Scan for the cell matching the given text and deliver its [X, Y] coordinate at center. 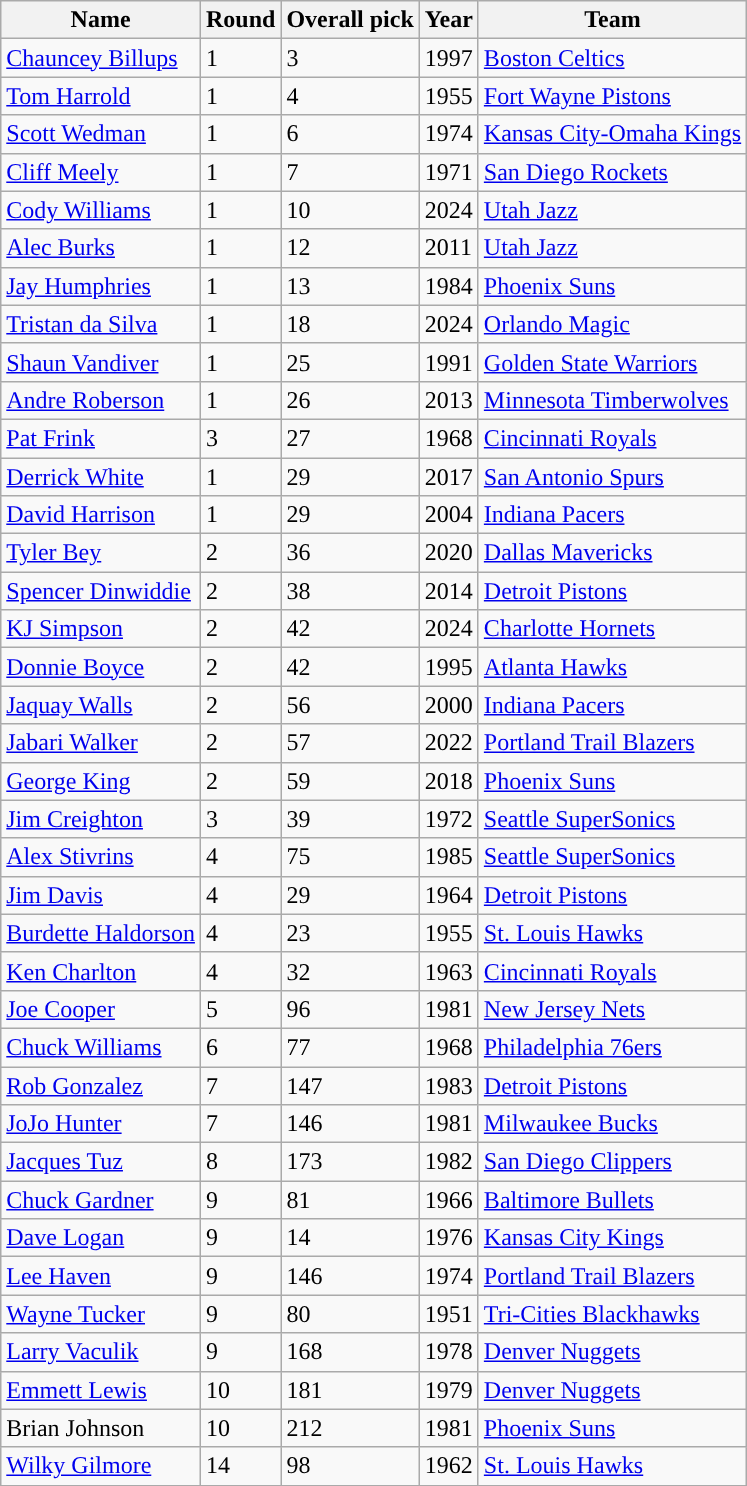
8 [240, 1162]
Boston Celtics [612, 58]
1991 [448, 362]
Chuck Williams [101, 1047]
Tri-Cities Blackhawks [612, 1314]
Jim Davis [101, 895]
Baltimore Bullets [612, 1200]
1978 [448, 1352]
23 [350, 933]
JoJo Hunter [101, 1124]
27 [350, 438]
1963 [448, 971]
Overall pick [350, 20]
New Jersey Nets [612, 1009]
Cliff Meely [101, 172]
Golden State Warriors [612, 362]
Dallas Mavericks [612, 553]
Charlotte Hornets [612, 629]
Jim Creighton [101, 819]
1983 [448, 1085]
2013 [448, 400]
Kansas City Kings [612, 1238]
Tyler Bey [101, 553]
San Diego Clippers [612, 1162]
57 [350, 743]
2022 [448, 743]
Jaquay Walls [101, 705]
1962 [448, 1466]
Lee Haven [101, 1276]
1982 [448, 1162]
San Diego Rockets [612, 172]
Milwaukee Bucks [612, 1124]
Year [448, 20]
12 [350, 248]
59 [350, 781]
Joe Cooper [101, 1009]
1976 [448, 1238]
Tom Harrold [101, 96]
181 [350, 1390]
147 [350, 1085]
Wayne Tucker [101, 1314]
Alec Burks [101, 248]
38 [350, 591]
1966 [448, 1200]
1985 [448, 857]
18 [350, 324]
56 [350, 705]
2020 [448, 553]
1984 [448, 286]
32 [350, 971]
Dave Logan [101, 1238]
1951 [448, 1314]
Name [101, 20]
Chuck Gardner [101, 1200]
Round [240, 20]
George King [101, 781]
25 [350, 362]
Philadelphia 76ers [612, 1047]
2000 [448, 705]
Alex Stivrins [101, 857]
98 [350, 1466]
36 [350, 553]
1995 [448, 667]
Ken Charlton [101, 971]
Team [612, 20]
Jabari Walker [101, 743]
13 [350, 286]
Scott Wedman [101, 134]
Rob Gonzalez [101, 1085]
Burdette Haldorson [101, 933]
212 [350, 1428]
2014 [448, 591]
1964 [448, 895]
Donnie Boyce [101, 667]
Minnesota Timberwolves [612, 400]
San Antonio Spurs [612, 477]
80 [350, 1314]
1972 [448, 819]
Orlando Magic [612, 324]
26 [350, 400]
1979 [448, 1390]
168 [350, 1352]
Cody Williams [101, 210]
Shaun Vandiver [101, 362]
2017 [448, 477]
Tristan da Silva [101, 324]
Wilky Gilmore [101, 1466]
Derrick White [101, 477]
Emmett Lewis [101, 1390]
2018 [448, 781]
David Harrison [101, 515]
Brian Johnson [101, 1428]
KJ Simpson [101, 629]
Atlanta Hawks [612, 667]
Jay Humphries [101, 286]
75 [350, 857]
Spencer Dinwiddie [101, 591]
81 [350, 1200]
96 [350, 1009]
Kansas City-Omaha Kings [612, 134]
2004 [448, 515]
2011 [448, 248]
1997 [448, 58]
Larry Vaculik [101, 1352]
Andre Roberson [101, 400]
Fort Wayne Pistons [612, 96]
Jacques Tuz [101, 1162]
5 [240, 1009]
1971 [448, 172]
Pat Frink [101, 438]
Chauncey Billups [101, 58]
77 [350, 1047]
173 [350, 1162]
39 [350, 819]
